Return (x, y) of the center of cell containing provided text 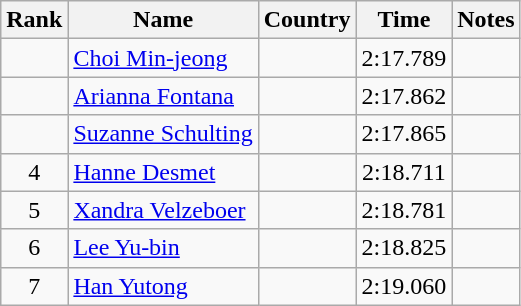
Suzanne Schulting (163, 134)
Hanne Desmet (163, 172)
Country (307, 20)
Name (163, 20)
2:18.711 (404, 172)
Time (404, 20)
Lee Yu-bin (163, 248)
Arianna Fontana (163, 96)
2:17.865 (404, 134)
Choi Min-jeong (163, 58)
2:17.789 (404, 58)
2:18.825 (404, 248)
Notes (486, 20)
Rank (34, 20)
6 (34, 248)
Han Yutong (163, 286)
5 (34, 210)
2:18.781 (404, 210)
2:17.862 (404, 96)
7 (34, 286)
2:19.060 (404, 286)
4 (34, 172)
Xandra Velzeboer (163, 210)
